Pinpoint the cell where the given text exists, returning its (x, y) midpoint coordinate. 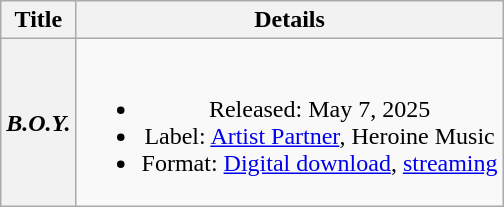
Title (38, 20)
Details (290, 20)
B.O.Y. (38, 122)
Released: May 7, 2025Label: Artist Partner, Heroine MusicFormat: Digital download, streaming (290, 122)
